Detect which cell encompasses the target text, then output its (x, y) center coordinate. 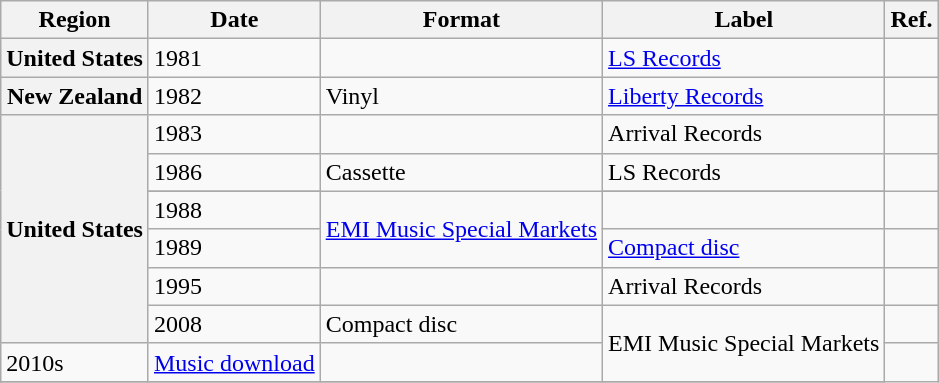
1982 (234, 96)
1988 (234, 210)
1981 (234, 58)
Format (461, 20)
Cassette (461, 172)
Label (744, 20)
Region (75, 20)
Liberty Records (744, 96)
1986 (234, 172)
Music download (234, 362)
Vinyl (461, 96)
1995 (234, 286)
1989 (234, 248)
2010s (75, 362)
Ref. (912, 20)
2008 (234, 324)
1983 (234, 134)
Date (234, 20)
New Zealand (75, 96)
